Pinpoint the cell where the given text exists, returning its [x, y] midpoint coordinate. 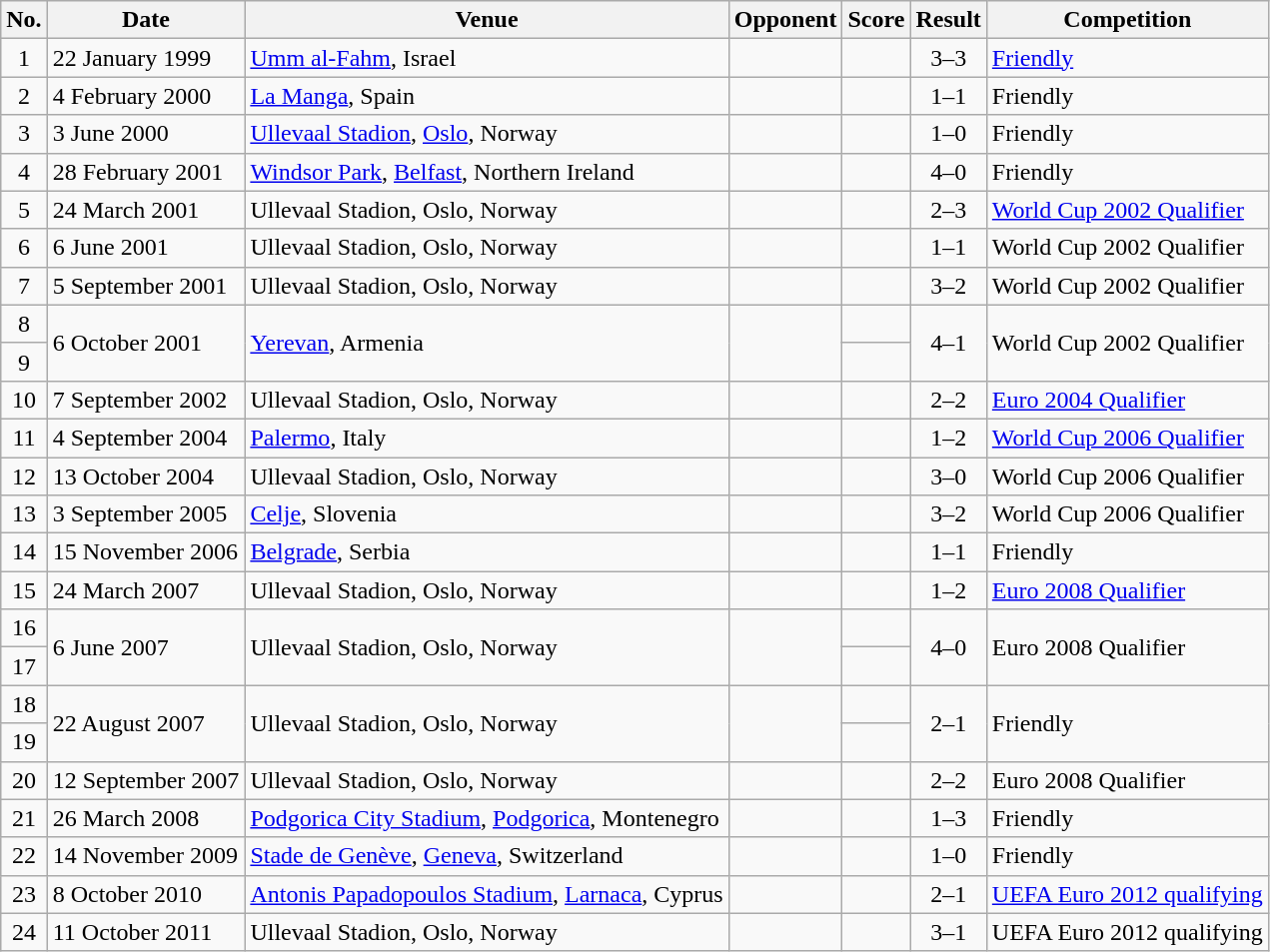
Umm al-Fahm, Israel [487, 58]
Belgrade, Serbia [487, 552]
8 October 2010 [146, 894]
24 [24, 932]
Antonis Papadopoulos Stadium, Larnaca, Cyprus [487, 894]
4–1 [948, 343]
Windsor Park, Belfast, Northern Ireland [487, 172]
Opponent [785, 20]
Venue [487, 20]
15 November 2006 [146, 552]
28 February 2001 [146, 172]
4 September 2004 [146, 438]
3–1 [948, 932]
22 August 2007 [146, 723]
11 October 2011 [146, 932]
7 September 2002 [146, 400]
7 [24, 286]
15 [24, 590]
1–3 [948, 818]
14 [24, 552]
5 September 2001 [146, 286]
Palermo, Italy [487, 438]
Result [948, 20]
Competition [1127, 20]
3–3 [948, 58]
Podgorica City Stadium, Podgorica, Montenegro [487, 818]
26 March 2008 [146, 818]
No. [24, 20]
Celje, Slovenia [487, 514]
Stade de Genève, Geneva, Switzerland [487, 856]
16 [24, 628]
5 [24, 210]
6 [24, 248]
13 [24, 514]
3 [24, 134]
13 October 2004 [146, 476]
24 March 2001 [146, 210]
2–3 [948, 210]
6 June 2001 [146, 248]
18 [24, 704]
4 February 2000 [146, 96]
22 [24, 856]
3 September 2005 [146, 514]
20 [24, 780]
1 [24, 58]
10 [24, 400]
12 September 2007 [146, 780]
17 [24, 666]
3 June 2000 [146, 134]
Euro 2004 Qualifier [1127, 400]
9 [24, 362]
4 [24, 172]
3–0 [948, 476]
23 [24, 894]
14 November 2009 [146, 856]
8 [24, 324]
11 [24, 438]
19 [24, 742]
12 [24, 476]
6 June 2007 [146, 647]
2 [24, 96]
22 January 1999 [146, 58]
Yerevan, Armenia [487, 343]
La Manga, Spain [487, 96]
24 March 2007 [146, 590]
Date [146, 20]
21 [24, 818]
6 October 2001 [146, 343]
Score [876, 20]
